Scan for the cell matching the given text and deliver its (X, Y) coordinate at center. 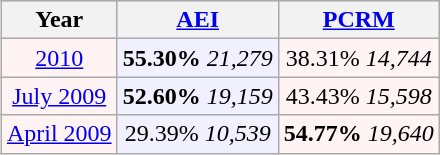
38.31% 14,744 (358, 58)
52.60% 19,159 (198, 96)
43.43% 15,598 (358, 96)
PCRM (358, 20)
AEI (198, 20)
55.30% 21,279 (198, 58)
2010 (59, 58)
April 2009 (59, 134)
29.39% 10,539 (198, 134)
July 2009 (59, 96)
54.77% 19,640 (358, 134)
Year (59, 20)
